Provide the [X, Y] coordinate of the cell's center where the given text is located.  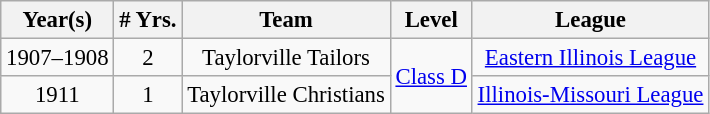
1 [148, 95]
League [590, 20]
# Yrs. [148, 20]
Year(s) [58, 20]
Taylorville Christians [286, 95]
1907–1908 [58, 58]
2 [148, 58]
Level [431, 20]
Class D [431, 76]
Eastern Illinois League [590, 58]
1911 [58, 95]
Team [286, 20]
Illinois-Missouri League [590, 95]
Taylorville Tailors [286, 58]
